For the text-containing cell, return its midpoint in (x, y) coordinate format. 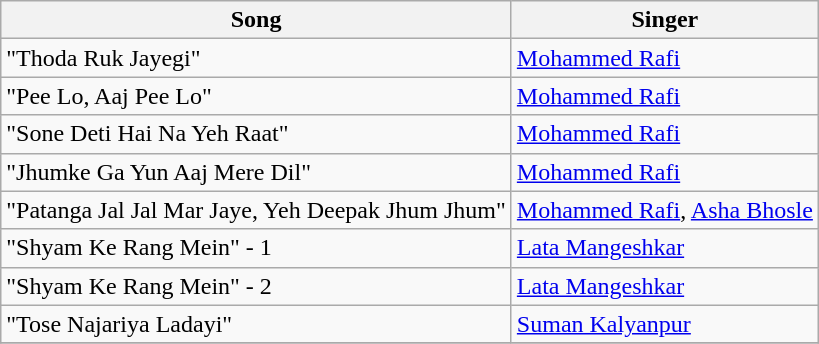
"Sone Deti Hai Na Yeh Raat" (256, 134)
"Patanga Jal Jal Mar Jaye, Yeh Deepak Jhum Jhum" (256, 210)
"Thoda Ruk Jayegi" (256, 58)
Song (256, 20)
Singer (664, 20)
"Pee Lo, Aaj Pee Lo" (256, 96)
"Tose Najariya Ladayi" (256, 324)
Suman Kalyanpur (664, 324)
"Shyam Ke Rang Mein" - 1 (256, 248)
"Shyam Ke Rang Mein" - 2 (256, 286)
"Jhumke Ga Yun Aaj Mere Dil" (256, 172)
Mohammed Rafi, Asha Bhosle (664, 210)
